Determine the (X, Y) coordinate at the center of the cell enclosing the given text.  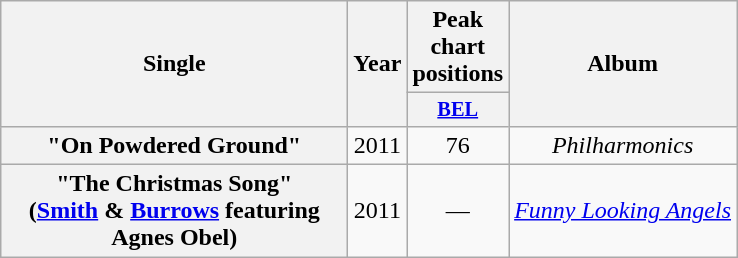
76 (458, 145)
Single (174, 64)
Peak chart positions (458, 47)
Funny Looking Angels (623, 211)
"On Powdered Ground" (174, 145)
BEL (458, 110)
Album (623, 64)
Year (378, 64)
"The Christmas Song"(Smith & Burrows featuring Agnes Obel) (174, 211)
Philharmonics (623, 145)
— (458, 211)
